Pinpoint the cell where the given text exists, returning its [x, y] midpoint coordinate. 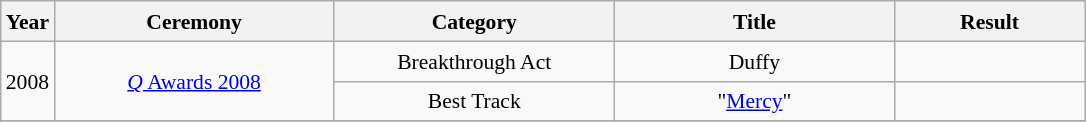
"Mercy" [754, 101]
2008 [28, 81]
Year [28, 21]
Breakthrough Act [474, 61]
Title [754, 21]
Ceremony [194, 21]
Duffy [754, 61]
Category [474, 21]
Best Track [474, 101]
Result [989, 21]
Q Awards 2008 [194, 81]
